Search for the cell housing the specified text and yield its [X, Y] center coordinate. 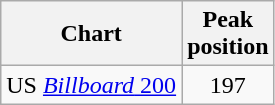
197 [228, 85]
Chart [92, 34]
Peakposition [228, 34]
US Billboard 200 [92, 85]
